Determine the (X, Y) coordinate at the center of the cell enclosing the given text.  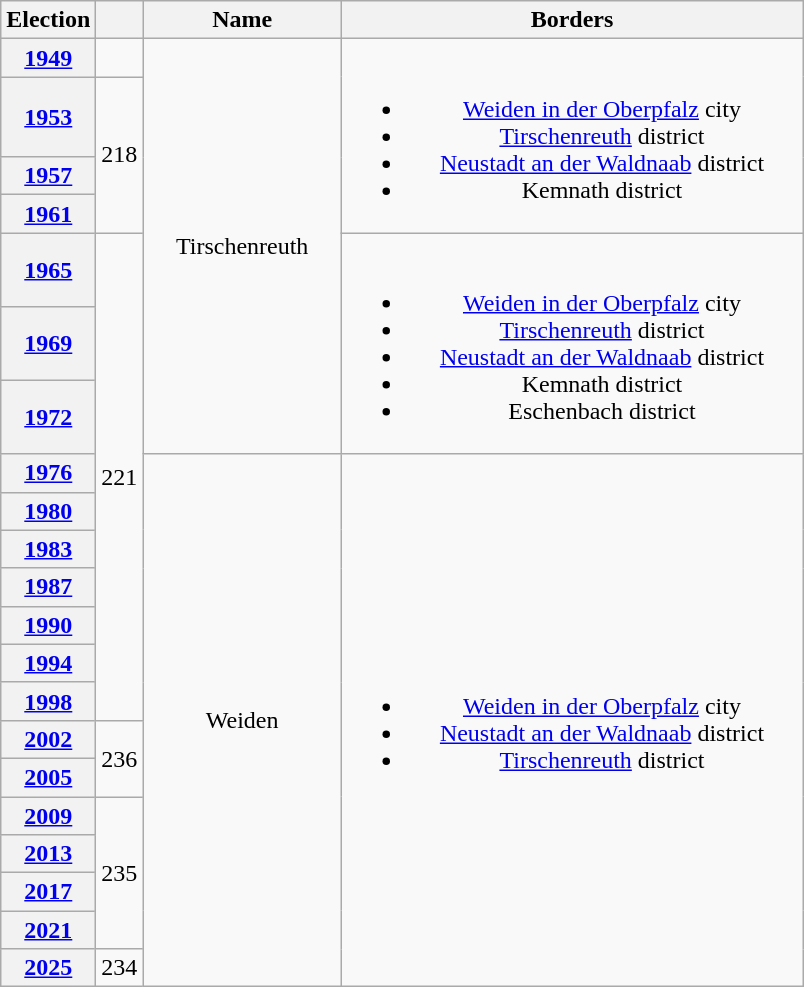
236 (120, 758)
2025 (48, 968)
1998 (48, 701)
1953 (48, 117)
2009 (48, 815)
1994 (48, 663)
2005 (48, 777)
Tirschenreuth (242, 246)
1961 (48, 214)
221 (120, 477)
1976 (48, 473)
2021 (48, 930)
Name (242, 20)
1983 (48, 549)
1957 (48, 176)
Weiden in der Oberpfalz cityTirschenreuth districtNeustadt an der Waldnaab districtKemnath district (572, 136)
1987 (48, 587)
Borders (572, 20)
2017 (48, 892)
1990 (48, 625)
218 (120, 155)
Weiden (242, 720)
Weiden in der Oberpfalz cityTirschenreuth districtNeustadt an der Waldnaab districtKemnath districtEschenbach district (572, 344)
2002 (48, 739)
1980 (48, 511)
1965 (48, 270)
234 (120, 968)
1969 (48, 344)
1949 (48, 58)
235 (120, 872)
Weiden in der Oberpfalz cityNeustadt an der Waldnaab districtTirschenreuth district (572, 720)
Election (48, 20)
1972 (48, 417)
2013 (48, 854)
